From the cell containing the given text, extract its center point as [X, Y] coordinate. 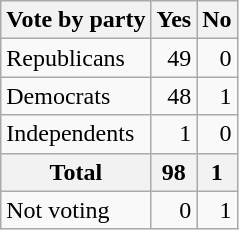
Not voting [76, 210]
98 [174, 172]
Yes [174, 20]
Vote by party [76, 20]
Republicans [76, 58]
49 [174, 58]
No [217, 20]
48 [174, 96]
Total [76, 172]
Independents [76, 134]
Democrats [76, 96]
